From the cell containing the given text, extract its center point as [x, y] coordinate. 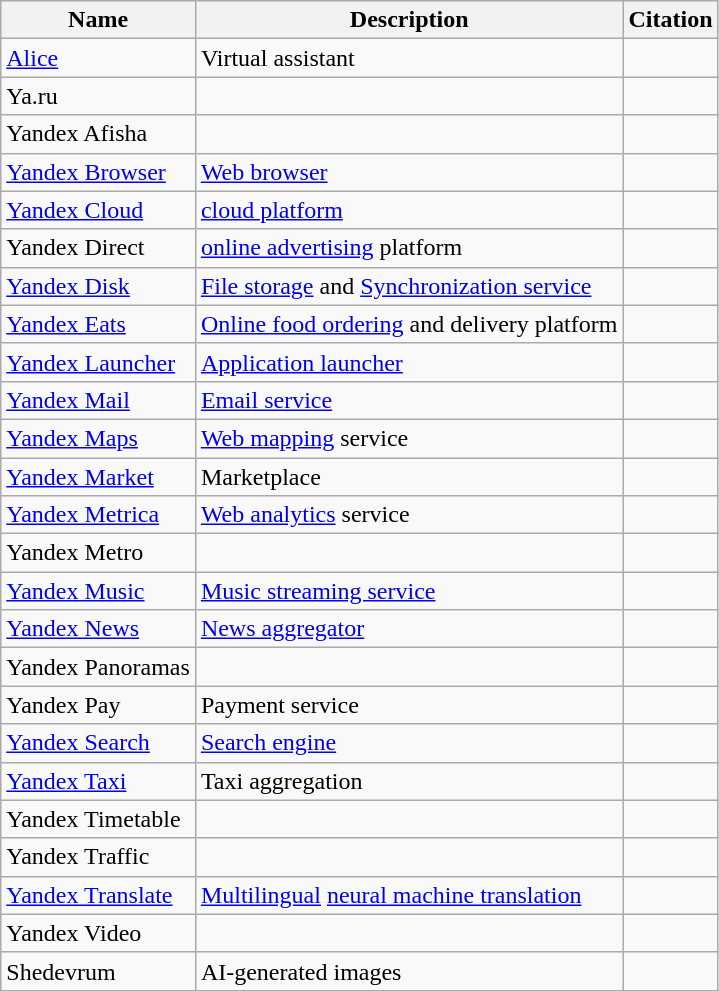
Yandex Panoramas [98, 667]
Shedevrum [98, 971]
Yandex Launcher [98, 362]
Application launcher [409, 362]
Yandex Metro [98, 553]
Yandex Video [98, 933]
Description [409, 20]
Yandex Cloud [98, 210]
Taxi aggregation [409, 781]
File storage and Synchronization service [409, 286]
Yandex Music [98, 591]
Marketplace [409, 477]
Yandex Market [98, 477]
Yandex Search [98, 743]
Web mapping service [409, 438]
Yandex Disk [98, 286]
Yandex Taxi [98, 781]
Name [98, 20]
Yandex Direct [98, 248]
Yandex Pay [98, 705]
AI-generated images [409, 971]
Virtual assistant [409, 58]
Ya.ru [98, 96]
Yandex Metrica [98, 515]
Web browser [409, 172]
Yandex Timetable [98, 819]
Yandex News [98, 629]
Yandex Browser [98, 172]
Search engine [409, 743]
Online food ordering and delivery platform [409, 324]
Yandex Afisha [98, 134]
Yandex Traffic [98, 857]
Multilingual neural machine translation [409, 895]
Yandex Maps [98, 438]
Music streaming service [409, 591]
Email service [409, 400]
Yandex Mail [98, 400]
Alice [98, 58]
Yandex Eats [98, 324]
Yandex Translate [98, 895]
News aggregator [409, 629]
cloud platform [409, 210]
Web analytics service [409, 515]
online advertising platform [409, 248]
Citation [670, 20]
Payment service [409, 705]
